Return the [X, Y] coordinate for the center point of the cell that contains the specified text.  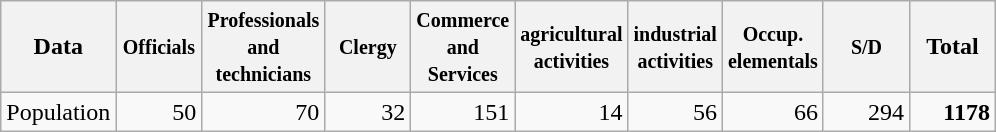
50 [159, 112]
Occup. elementals [772, 47]
32 [368, 112]
Population [58, 112]
70 [264, 112]
294 [866, 112]
14 [572, 112]
industrial activities [675, 47]
Professionals and technicians [264, 47]
Officials [159, 47]
66 [772, 112]
151 [463, 112]
Commerce and Services [463, 47]
agricultural activities [572, 47]
Clergy [368, 47]
Data [58, 47]
1178 [953, 112]
S/D [866, 47]
56 [675, 112]
Total [953, 47]
